Determine the [X, Y] coordinate at the center of the cell enclosing the given text.  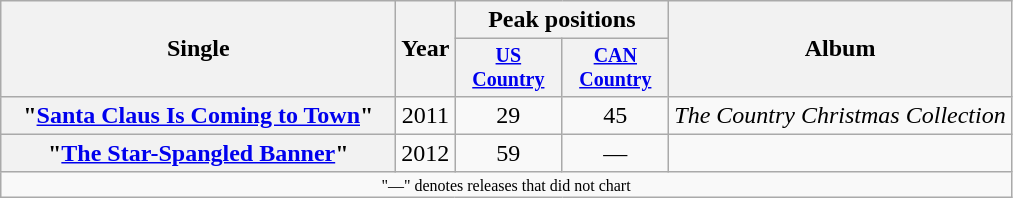
2012 [426, 153]
45 [616, 115]
Peak positions [562, 20]
59 [508, 153]
Single [198, 49]
— [616, 153]
USCountry [508, 68]
Album [840, 49]
CANCountry [616, 68]
The Country Christmas Collection [840, 115]
Year [426, 49]
2011 [426, 115]
"Santa Claus Is Coming to Town" [198, 115]
29 [508, 115]
"The Star-Spangled Banner" [198, 153]
"—" denotes releases that did not chart [506, 184]
